Provide the [x, y] coordinate of the cell's center where the given text is located.  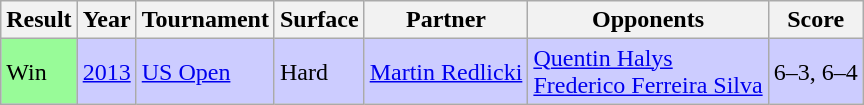
2013 [106, 72]
Year [106, 20]
Opponents [648, 20]
Quentin Halys Frederico Ferreira Silva [648, 72]
Martin Redlicki [446, 72]
6–3, 6–4 [816, 72]
US Open [205, 72]
Hard [319, 72]
Result [39, 20]
Win [39, 72]
Tournament [205, 20]
Partner [446, 20]
Surface [319, 20]
Score [816, 20]
